From the cell containing the given text, extract its center point as [x, y] coordinate. 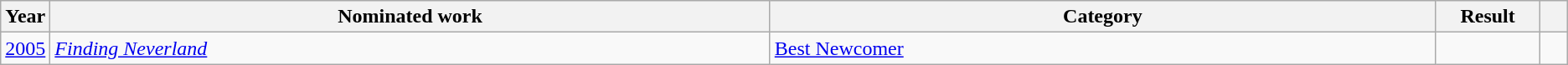
Result [1488, 17]
Nominated work [410, 17]
Best Newcomer [1102, 48]
Year [25, 17]
2005 [25, 48]
Finding Neverland [410, 48]
Category [1102, 17]
